Detect which cell encompasses the target text, then output its (x, y) center coordinate. 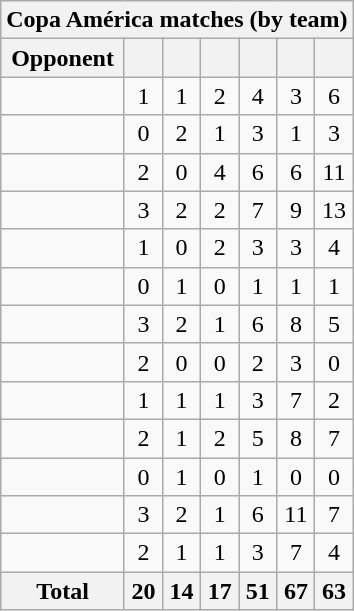
20 (143, 591)
Total (63, 591)
14 (181, 591)
17 (220, 591)
63 (334, 591)
51 (258, 591)
Copa América matches (by team) (177, 20)
9 (296, 210)
67 (296, 591)
13 (334, 210)
Opponent (63, 58)
